Locate the cell with the specified text and output its (X, Y) center coordinate. 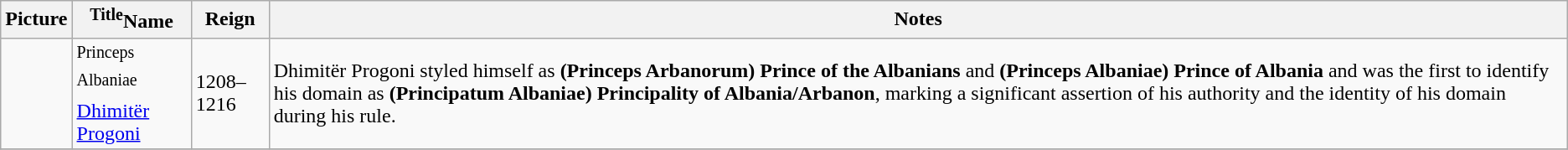
Reign (230, 20)
Princeps Albaniae Dhimitër Progoni (132, 93)
Notes (918, 20)
1208–1216 (230, 93)
TitleName (132, 20)
Picture (37, 20)
